Capture the cell that displays the provided text and extract its (X, Y) central coordinate. 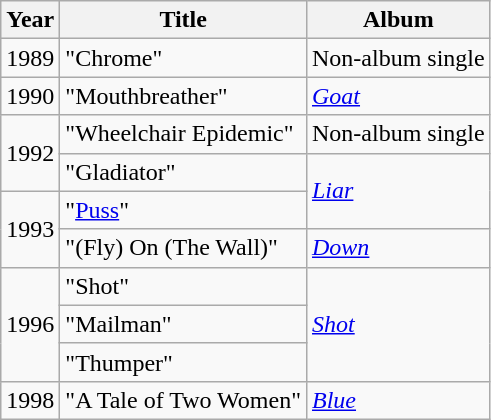
"Puss" (184, 210)
1993 (30, 229)
"Thumper" (184, 362)
Album (398, 20)
Shot (398, 324)
"Gladiator" (184, 172)
1989 (30, 58)
"Mailman" (184, 324)
Goat (398, 96)
1996 (30, 324)
Title (184, 20)
Liar (398, 191)
Blue (398, 400)
"Shot" (184, 286)
"Chrome" (184, 58)
1990 (30, 96)
Down (398, 248)
"(Fly) On (The Wall)" (184, 248)
"Wheelchair Epidemic" (184, 134)
1992 (30, 153)
Year (30, 20)
"Mouthbreather" (184, 96)
1998 (30, 400)
"A Tale of Two Women" (184, 400)
